Pinpoint the cell where the given text exists, returning its [X, Y] midpoint coordinate. 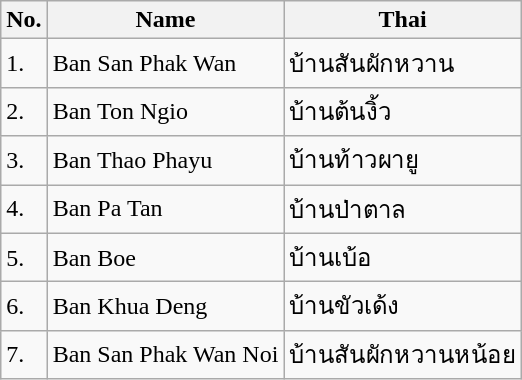
บ้านสันผักหวานหน้อย [403, 354]
บ้านขัวเด้ง [403, 306]
บ้านท้าวผายู [403, 160]
บ้านป่าตาล [403, 208]
Ban Khua Deng [166, 306]
4. [24, 208]
Ban San Phak Wan Noi [166, 354]
6. [24, 306]
3. [24, 160]
Ban Ton Ngio [166, 112]
No. [24, 20]
Ban Boe [166, 258]
Name [166, 20]
1. [24, 64]
Ban San Phak Wan [166, 64]
Ban Pa Tan [166, 208]
บ้านต้นงิ้ว [403, 112]
บ้านสันผักหวาน [403, 64]
บ้านเบ้อ [403, 258]
2. [24, 112]
7. [24, 354]
Thai [403, 20]
Ban Thao Phayu [166, 160]
5. [24, 258]
